Provide the [X, Y] coordinate of the cell's center where the given text is located.  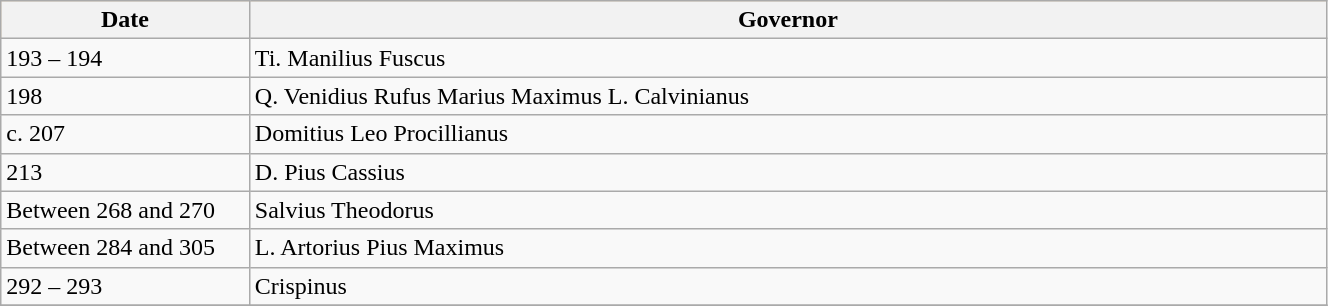
198 [126, 96]
Salvius Theodorus [788, 210]
Between 284 and 305 [126, 248]
Between 268 and 270 [126, 210]
Governor [788, 20]
Domitius Leo Procillianus [788, 134]
213 [126, 172]
Ti. Manilius Fuscus [788, 58]
Q. Venidius Rufus Marius Maximus L. Calvinianus [788, 96]
Date [126, 20]
Crispinus [788, 286]
c. 207 [126, 134]
292 – 293 [126, 286]
D. Pius Cassius [788, 172]
L. Artorius Pius Maximus [788, 248]
193 – 194 [126, 58]
